Scan for the cell matching the given text and deliver its (x, y) coordinate at center. 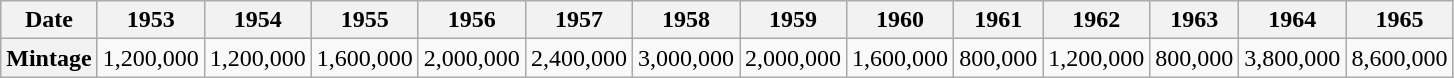
1963 (1194, 20)
1962 (1096, 20)
1955 (364, 20)
1960 (900, 20)
3,800,000 (1292, 58)
1957 (578, 20)
1965 (1400, 20)
8,600,000 (1400, 58)
3,000,000 (686, 58)
1958 (686, 20)
1961 (998, 20)
1954 (258, 20)
1959 (794, 20)
1956 (472, 20)
2,400,000 (578, 58)
1964 (1292, 20)
Mintage (49, 58)
1953 (150, 20)
Date (49, 20)
